From the cell containing the given text, extract its center point as (X, Y) coordinate. 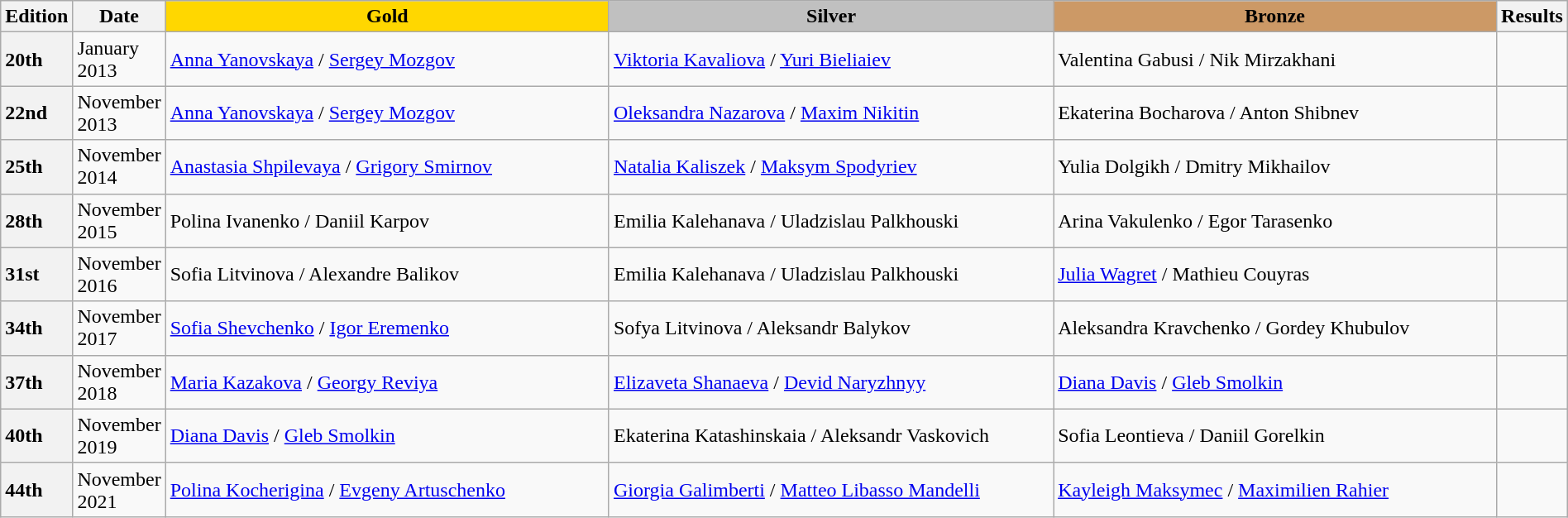
Silver (830, 17)
Anastasia Shpilevaya / Grigory Smirnov (387, 167)
25th (36, 167)
44th (36, 490)
Elizaveta Shanaeva / Devid Naryzhnyy (830, 382)
Sofia Leontieva / Daniil Gorelkin (1275, 435)
28th (36, 220)
Valentina Gabusi / Nik Mirzakhani (1275, 60)
Giorgia Galimberti / Matteo Libasso Mandelli (830, 490)
Edition (36, 17)
31st (36, 275)
22nd (36, 113)
37th (36, 382)
Polina Ivanenko / Daniil Karpov (387, 220)
Oleksandra Nazarova / Maxim Nikitin (830, 113)
Ekaterina Bocharova / Anton Shibnev (1275, 113)
Results (1532, 17)
November 2018 (119, 382)
November 2014 (119, 167)
Yulia Dolgikh / Dmitry Mikhailov (1275, 167)
20th (36, 60)
November 2021 (119, 490)
November 2019 (119, 435)
Date (119, 17)
Gold (387, 17)
Sofya Litvinova / Aleksandr Balykov (830, 328)
November 2016 (119, 275)
Sofia Litvinova / Alexandre Balikov (387, 275)
Viktoria Kavaliova / Yuri Bieliaiev (830, 60)
Kayleigh Maksymec / Maximilien Rahier (1275, 490)
Arina Vakulenko / Egor Tarasenko (1275, 220)
Polina Kocherigina / Evgeny Artuschenko (387, 490)
Bronze (1275, 17)
November 2015 (119, 220)
Ekaterina Katashinskaia / Aleksandr Vaskovich (830, 435)
November 2013 (119, 113)
40th (36, 435)
Maria Kazakova / Georgy Reviya (387, 382)
January 2013 (119, 60)
34th (36, 328)
Aleksandra Kravchenko / Gordey Khubulov (1275, 328)
Natalia Kaliszek / Maksym Spodyriev (830, 167)
Sofia Shevchenko / Igor Eremenko (387, 328)
Julia Wagret / Mathieu Couyras (1275, 275)
November 2017 (119, 328)
